Detect which cell encompasses the target text, then output its [x, y] center coordinate. 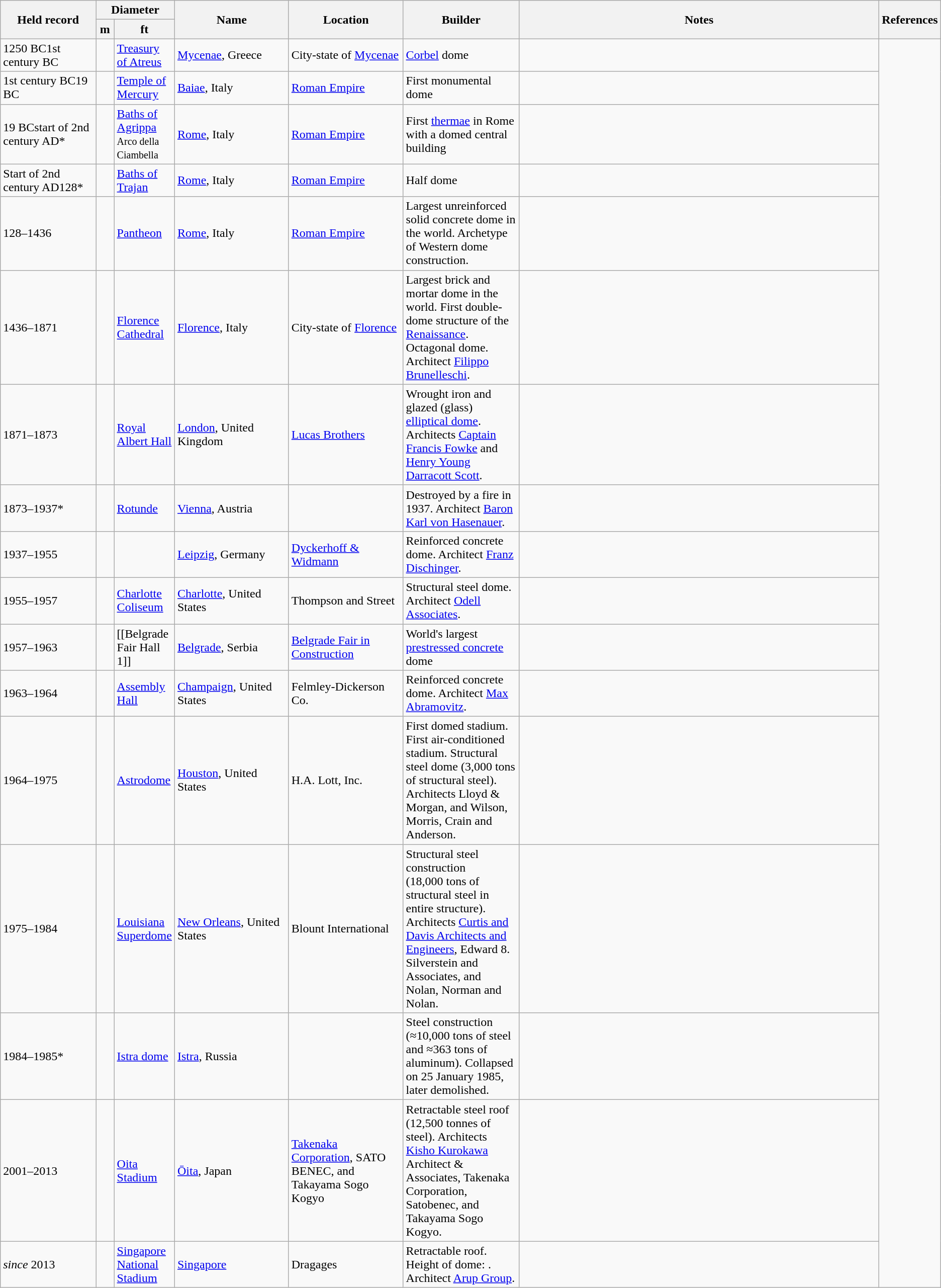
Treasury of Atreus [144, 55]
Thompson and Street [346, 600]
Royal Albert Hall [144, 435]
Start of 2nd century AD128* [48, 180]
1871–1873 [48, 435]
m [105, 29]
First monumental dome [461, 88]
Corbel dome [461, 55]
Charlotte, United States [231, 600]
1873–1937* [48, 508]
Assembly Hall [144, 694]
since 2013 [48, 1264]
Vienna, Austria [231, 508]
World's largest prestressed concrete dome [461, 647]
Dyckerhoff & Widmann [346, 554]
Houston, United States [231, 781]
Belgrade Fair in Construction [346, 647]
Florence, Italy [231, 327]
Rotunde [144, 508]
1984–1985* [48, 1056]
Istra, Russia [231, 1056]
Dragages [346, 1264]
Pantheon [144, 233]
References [910, 20]
Felmley-Dickerson Co. [346, 694]
1955–1957 [48, 600]
Largest unreinforced solid concrete dome in the world. Archetype of Western dome construction. [461, 233]
1975–1984 [48, 928]
Half dome [461, 180]
1964–1975 [48, 781]
Name [231, 20]
Destroyed by a fire in 1937. Architect Baron Karl von Hasenauer. [461, 508]
Leipzig, Germany [231, 554]
Location [346, 20]
Baiae, Italy [231, 88]
1963–1964 [48, 694]
City-state of Mycenae [346, 55]
First thermae in Rome with a domed central building [461, 134]
1937–1955 [48, 554]
19 BCstart of 2nd century AD* [48, 134]
Baths of Trajan [144, 180]
Blount International [346, 928]
Diameter [136, 10]
London, United Kingdom [231, 435]
Charlotte Coliseum [144, 600]
Reinforced concrete dome. Architect Franz Dischinger. [461, 554]
[[Belgrade Fair Hall 1]] [144, 647]
Mycenae, Greece [231, 55]
Lucas Brothers [346, 435]
1436–1871 [48, 327]
Builder [461, 20]
128–1436 [48, 233]
Reinforced concrete dome. Architect Max Abramovitz. [461, 694]
Largest brick and mortar dome in the world. First double-dome structure of the Renaissance. Octagonal dome. Architect Filippo Brunelleschi. [461, 327]
Singapore National Stadium [144, 1264]
1957–1963 [48, 647]
Singapore [231, 1264]
Florence Cathedral [144, 327]
ft [144, 29]
Retractable roof. Height of dome: . Architect Arup Group. [461, 1264]
Steel construction (≈10,000 tons of steel and ≈363 tons of aluminum). Collapsed on 25 January 1985, later demolished. [461, 1056]
H.A. Lott, Inc. [346, 781]
Champaign, United States [231, 694]
City-state of Florence [346, 327]
Held record [48, 20]
New Orleans, United States [231, 928]
1st century BC19 BC [48, 88]
Astrodome [144, 781]
Temple of Mercury [144, 88]
Belgrade, Serbia [231, 647]
Oita Stadium [144, 1171]
Takenaka Corporation, SATO BENEC, and Takayama Sogo Kogyo [346, 1171]
Wrought iron and glazed (glass) elliptical dome. Architects Captain Francis Fowke and Henry Young Darracott Scott. [461, 435]
Istra dome [144, 1056]
Ōita, Japan [231, 1171]
1250 BC1st century BC [48, 55]
Baths of AgrippaArco della Ciambella [144, 134]
Louisiana Superdome [144, 928]
Notes [699, 20]
2001–2013 [48, 1171]
Structural steel dome. Architect Odell Associates. [461, 600]
